Provide the [x, y] coordinate of the cell's center where the given text is located.  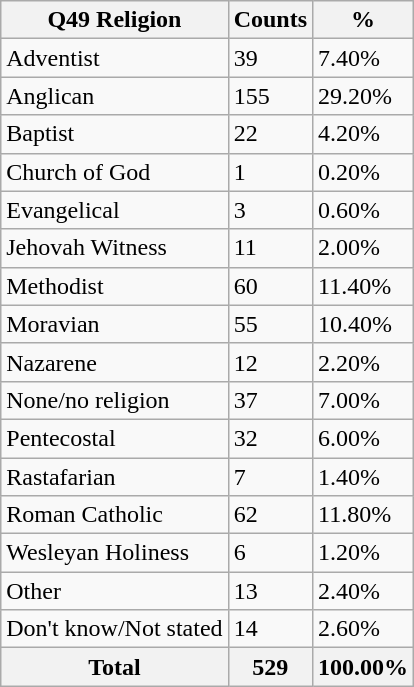
10.40% [364, 324]
Baptist [114, 134]
13 [270, 591]
12 [270, 362]
Jehovah Witness [114, 248]
6.00% [364, 438]
Anglican [114, 96]
14 [270, 629]
1.40% [364, 477]
Q49 Religion [114, 20]
2.20% [364, 362]
Total [114, 667]
7.40% [364, 58]
0.20% [364, 172]
Other [114, 591]
2.60% [364, 629]
Church of God [114, 172]
22 [270, 134]
Roman Catholic [114, 515]
62 [270, 515]
Nazarene [114, 362]
1.20% [364, 553]
7.00% [364, 400]
60 [270, 286]
Methodist [114, 286]
39 [270, 58]
Wesleyan Holiness [114, 553]
Pentecostal [114, 438]
155 [270, 96]
55 [270, 324]
2.40% [364, 591]
29.20% [364, 96]
32 [270, 438]
11.40% [364, 286]
1 [270, 172]
Rastafarian [114, 477]
6 [270, 553]
3 [270, 210]
Counts [270, 20]
Adventist [114, 58]
0.60% [364, 210]
Moravian [114, 324]
None/no religion [114, 400]
Evangelical [114, 210]
4.20% [364, 134]
7 [270, 477]
100.00% [364, 667]
11 [270, 248]
2.00% [364, 248]
% [364, 20]
37 [270, 400]
529 [270, 667]
11.80% [364, 515]
Don't know/Not stated [114, 629]
